Determine the [X, Y] coordinate at the center of the cell enclosing the given text.  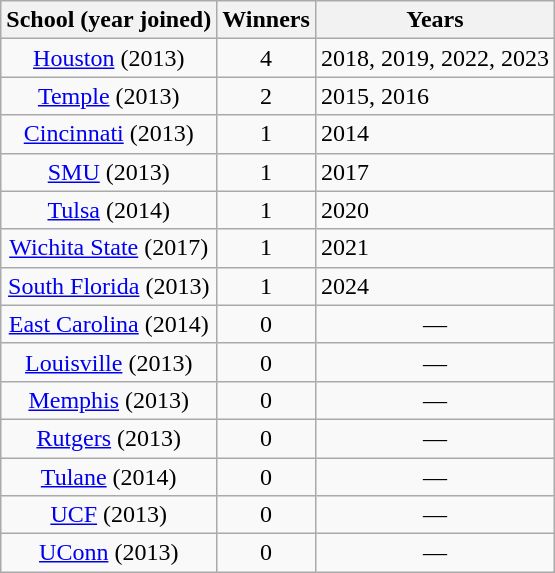
South Florida (2013) [109, 286]
Houston (2013) [109, 58]
Louisville (2013) [109, 362]
2020 [434, 210]
Temple (2013) [109, 96]
School (year joined) [109, 20]
Rutgers (2013) [109, 438]
2018, 2019, 2022, 2023 [434, 58]
UConn (2013) [109, 553]
2015, 2016 [434, 96]
2024 [434, 286]
East Carolina (2014) [109, 324]
2021 [434, 248]
UCF (2013) [109, 515]
2017 [434, 172]
2014 [434, 134]
Years [434, 20]
4 [266, 58]
Tulsa (2014) [109, 210]
Wichita State (2017) [109, 248]
Memphis (2013) [109, 400]
Cincinnati (2013) [109, 134]
Tulane (2014) [109, 477]
Winners [266, 20]
2 [266, 96]
SMU (2013) [109, 172]
